Output the [X, Y] coordinate of the center of the cell containing the given text.  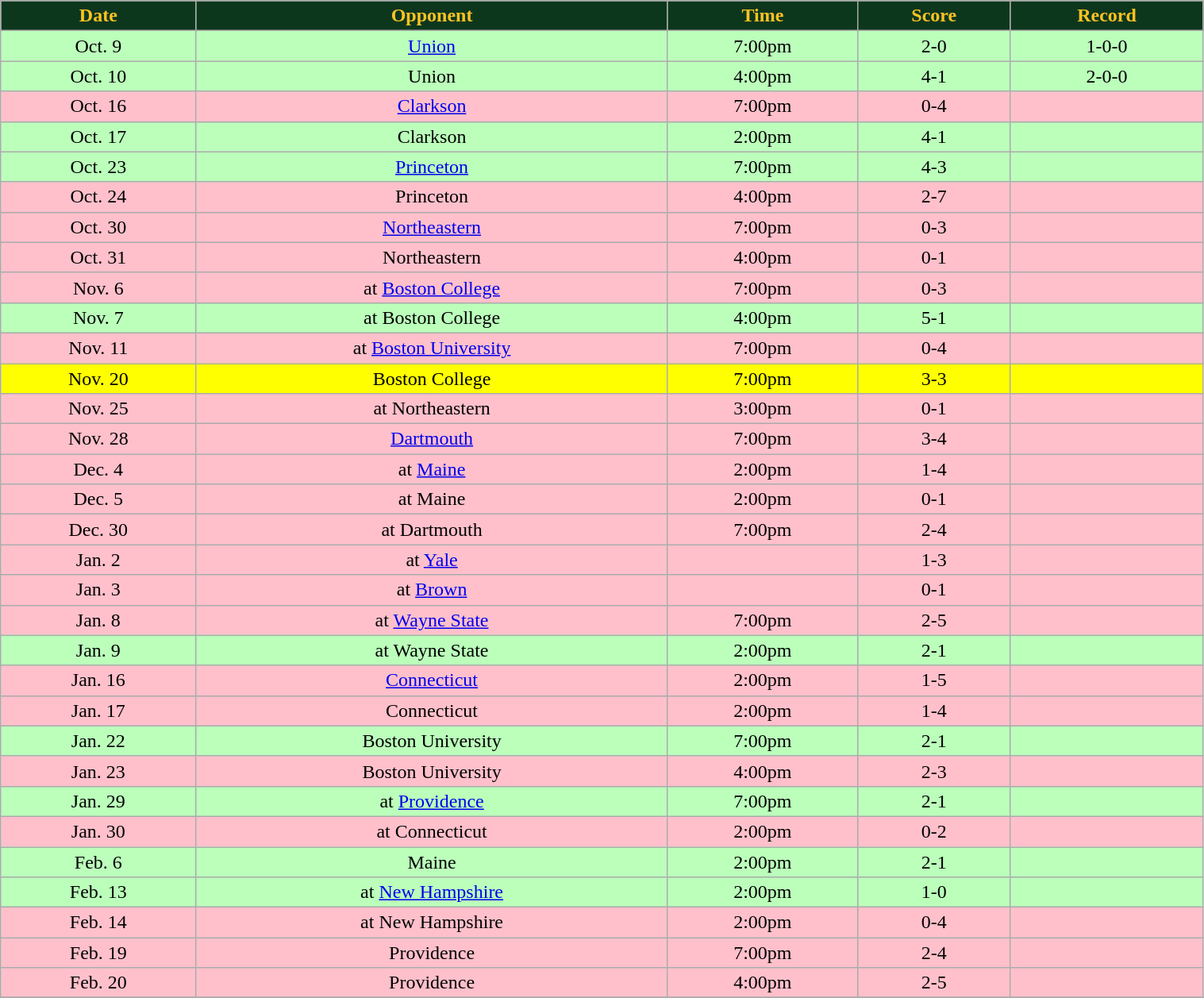
Boston College [432, 379]
Dec. 5 [98, 499]
Opponent [432, 16]
Nov. 25 [98, 409]
Dartmouth [432, 439]
Jan. 17 [98, 711]
Oct. 31 [98, 257]
Jan. 22 [98, 741]
Oct. 10 [98, 76]
Time [762, 16]
Jan. 23 [98, 771]
Dec. 4 [98, 469]
at Connecticut [432, 831]
Jan. 2 [98, 560]
at Yale [432, 560]
4-3 [933, 167]
Oct. 30 [98, 227]
1-3 [933, 560]
Feb. 20 [98, 983]
Feb. 13 [98, 892]
Oct. 23 [98, 167]
2-0-0 [1106, 76]
Oct. 9 [98, 46]
Feb. 19 [98, 953]
Feb. 14 [98, 923]
5-1 [933, 318]
Record [1106, 16]
Jan. 3 [98, 590]
Oct. 24 [98, 197]
Date [98, 16]
3-3 [933, 379]
2-3 [933, 771]
Jan. 8 [98, 620]
2-7 [933, 197]
Nov. 7 [98, 318]
Jan. 29 [98, 801]
3-4 [933, 439]
Nov. 28 [98, 439]
Dec. 30 [98, 530]
1-5 [933, 680]
Nov. 20 [98, 379]
1-0-0 [1106, 46]
1-0 [933, 892]
Oct. 16 [98, 106]
at Dartmouth [432, 530]
at Brown [432, 590]
0-2 [933, 831]
2-0 [933, 46]
at Boston University [432, 348]
Feb. 6 [98, 861]
3:00pm [762, 409]
at Providence [432, 801]
Score [933, 16]
Nov. 6 [98, 287]
Jan. 16 [98, 680]
Nov. 11 [98, 348]
Oct. 17 [98, 137]
Jan. 30 [98, 831]
Maine [432, 861]
Jan. 9 [98, 650]
at Northeastern [432, 409]
